Detect which cell encompasses the target text, then output its (X, Y) center coordinate. 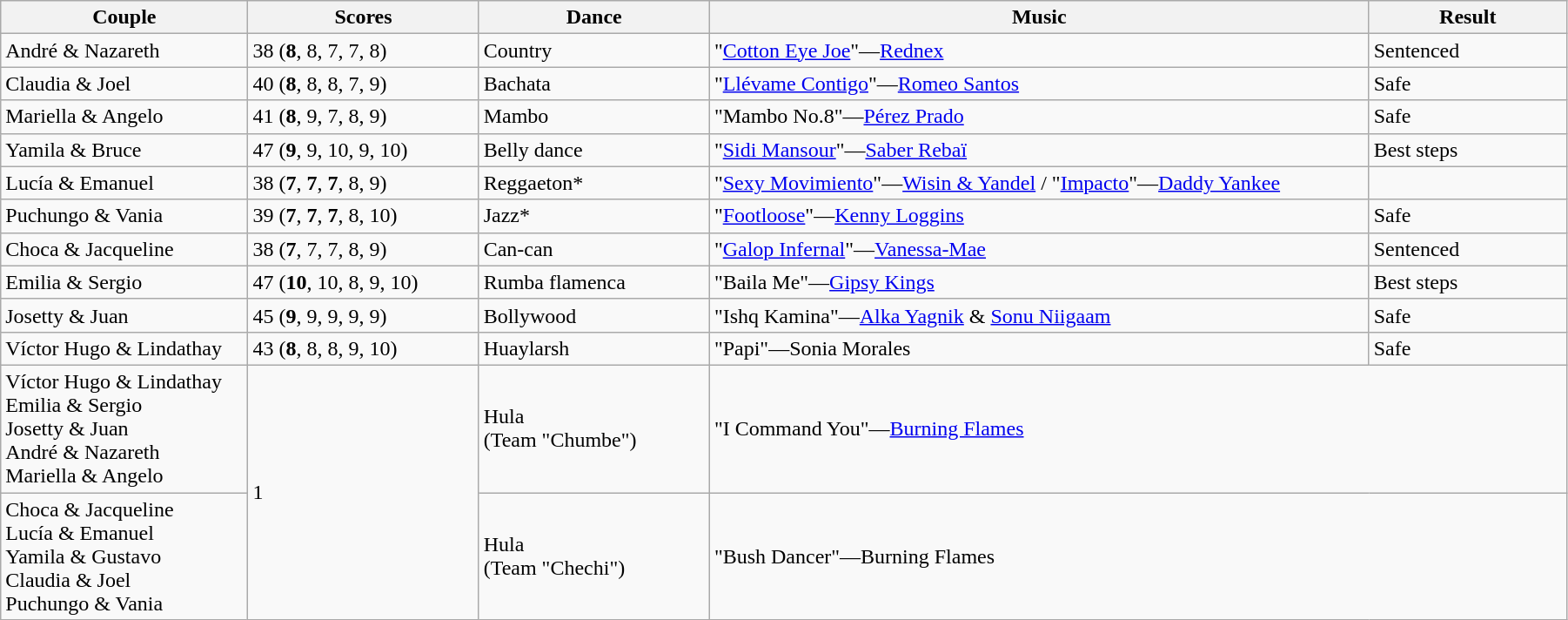
Couple (124, 17)
Belly dance (593, 150)
Bollywood (593, 315)
Choca & JacquelineLucía & EmanuelYamila & GustavoClaudia & JoelPuchungo & Vania (124, 556)
38 (8, 8, 7, 7, 8) (364, 51)
Puchungo & Vania (124, 216)
"Bush Dancer"—Burning Flames (1138, 556)
43 (8, 8, 8, 9, 10) (364, 348)
Víctor Hugo & LindathayEmilia & SergioJosetty & JuanAndré & NazarethMariella & Angelo (124, 428)
47 (10, 10, 8, 9, 10) (364, 282)
Claudia & Joel (124, 84)
Mambo (593, 117)
"Papi"—Sonia Morales (1039, 348)
"Footloose"—Kenny Loggins (1039, 216)
Víctor Hugo & Lindathay (124, 348)
Yamila & Bruce (124, 150)
André & Nazareth (124, 51)
Hula(Team "Chechi") (593, 556)
"Baila Me"—Gipsy Kings (1039, 282)
Music (1039, 17)
Country (593, 51)
1 (364, 492)
Can-can (593, 249)
"Ishq Kamina"—Alka Yagnik & Sonu Niigaam (1039, 315)
Hula(Team "Chumbe") (593, 428)
39 (7, 7, 7, 8, 10) (364, 216)
"Cotton Eye Joe"—Rednex (1039, 51)
Lucía & Emanuel (124, 183)
Reggaeton* (593, 183)
47 (9, 9, 10, 9, 10) (364, 150)
Jazz* (593, 216)
Rumba flamenca (593, 282)
Emilia & Sergio (124, 282)
Huaylarsh (593, 348)
"Sidi Mansour"—Saber Rebaï (1039, 150)
"Mambo No.8"—Pérez Prado (1039, 117)
Bachata (593, 84)
"Galop Infernal"—Vanessa-Mae (1039, 249)
Result (1467, 17)
Dance (593, 17)
45 (9, 9, 9, 9, 9) (364, 315)
"Llévame Contigo"—Romeo Santos (1039, 84)
Josetty & Juan (124, 315)
40 (8, 8, 8, 7, 9) (364, 84)
Mariella & Angelo (124, 117)
41 (8, 9, 7, 8, 9) (364, 117)
Choca & Jacqueline (124, 249)
"Sexy Movimiento"—Wisin & Yandel / "Impacto"—Daddy Yankee (1039, 183)
Scores (364, 17)
"I Command You"—Burning Flames (1138, 428)
